Return the [x, y] coordinate for the center point of the cell that contains the specified text.  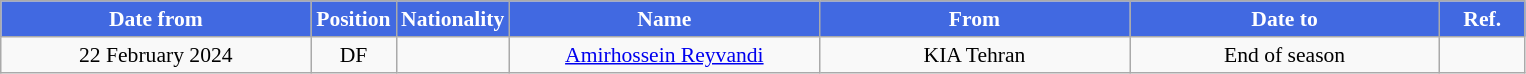
Nationality [452, 19]
Date from [156, 19]
Ref. [1482, 19]
KIA Tehran [974, 55]
From [974, 19]
Position [354, 19]
DF [354, 55]
Date to [1285, 19]
22 February 2024 [156, 55]
Amirhossein Reyvandi [664, 55]
End of season [1285, 55]
Name [664, 19]
